Return the [X, Y] coordinate for the center point of the cell that contains the specified text.  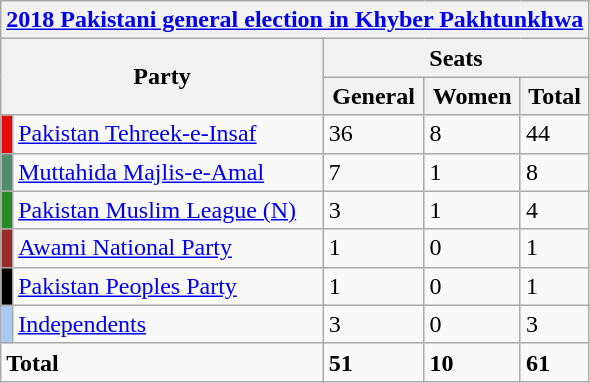
Seats [456, 58]
Pakistan Tehreek-e-Insaf [168, 134]
Pakistan Peoples Party [168, 286]
7 [374, 172]
General [374, 96]
Women [472, 96]
Pakistan Muslim League (N) [168, 210]
4 [554, 210]
Muttahida Majlis-e-Amal [168, 172]
Awami National Party [168, 248]
Party [162, 77]
10 [472, 362]
Independents [168, 324]
61 [554, 362]
36 [374, 134]
2018 Pakistani general election in Khyber Pakhtunkhwa [295, 20]
51 [374, 362]
44 [554, 134]
